Detect which cell encompasses the target text, then output its (x, y) center coordinate. 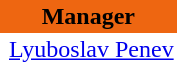
Manager (88, 16)
